Find where the given text appears and provide that cell's center as [x, y] coordinate. 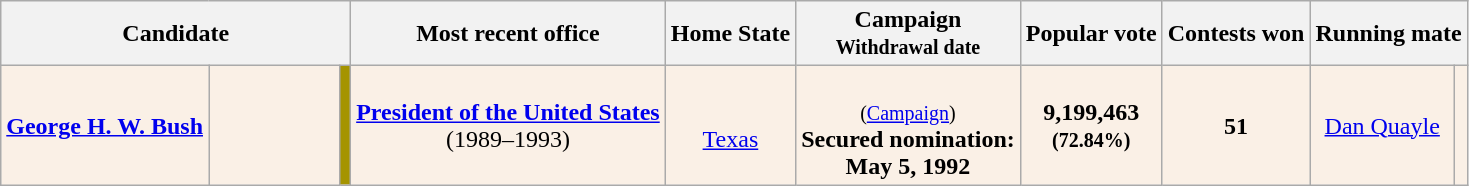
Most recent office [508, 34]
Home State [730, 34]
President of the United States(1989–1993) [508, 126]
9,199,463(72.84%) [1091, 126]
Popular vote [1091, 34]
Dan Quayle [1382, 126]
Contests won [1236, 34]
CampaignWithdrawal date [908, 34]
Texas [730, 126]
Running mate [1388, 34]
(Campaign)Secured nomination: May 5, 1992 [908, 126]
51 [1236, 126]
George H. W. Bush [105, 126]
Candidate [176, 34]
